From the cell containing the given text, extract its center point as [x, y] coordinate. 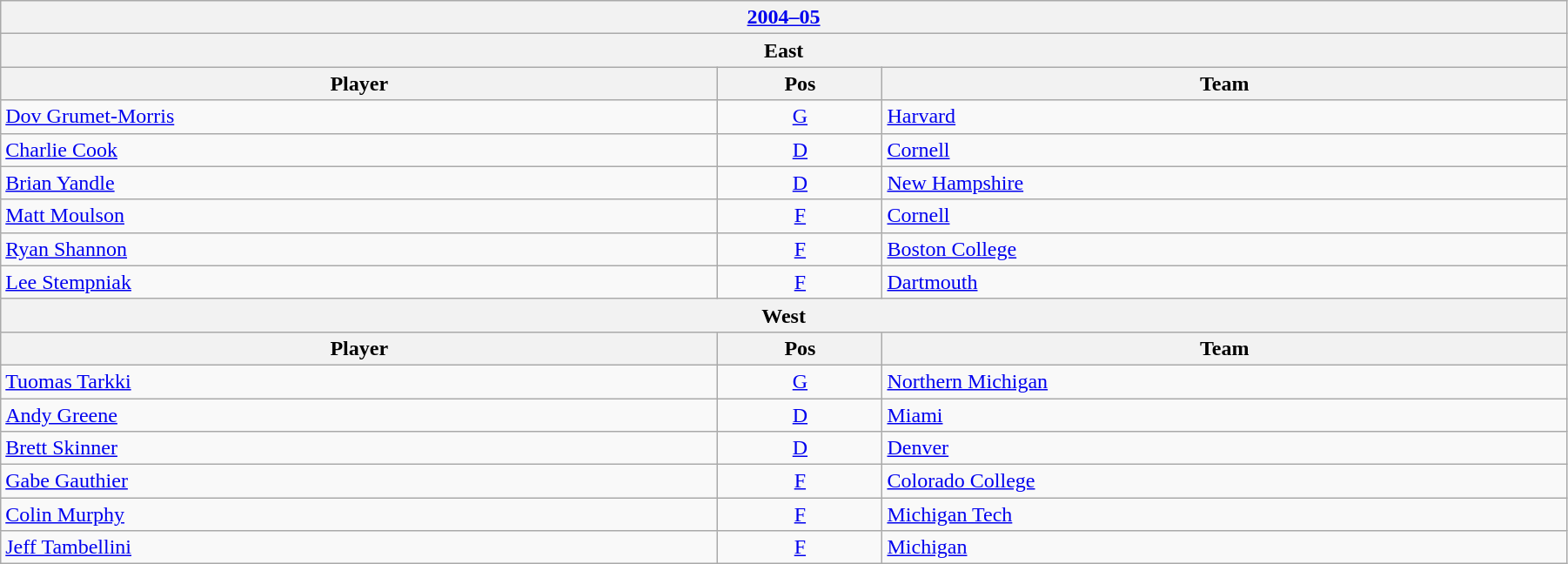
Lee Stempniak [359, 282]
Miami [1224, 415]
West [784, 315]
Matt Moulson [359, 216]
2004–05 [784, 17]
Colin Murphy [359, 514]
Dov Grumet-Morris [359, 117]
Northern Michigan [1224, 381]
Denver [1224, 448]
East [784, 50]
Charlie Cook [359, 150]
New Hampshire [1224, 183]
Harvard [1224, 117]
Andy Greene [359, 415]
Dartmouth [1224, 282]
Brett Skinner [359, 448]
Colorado College [1224, 481]
Boston College [1224, 249]
Brian Yandle [359, 183]
Ryan Shannon [359, 249]
Jeff Tambellini [359, 547]
Gabe Gauthier [359, 481]
Michigan Tech [1224, 514]
Michigan [1224, 547]
Tuomas Tarkki [359, 381]
